Provide the (x, y) coordinate of the cell's center where the given text is located.  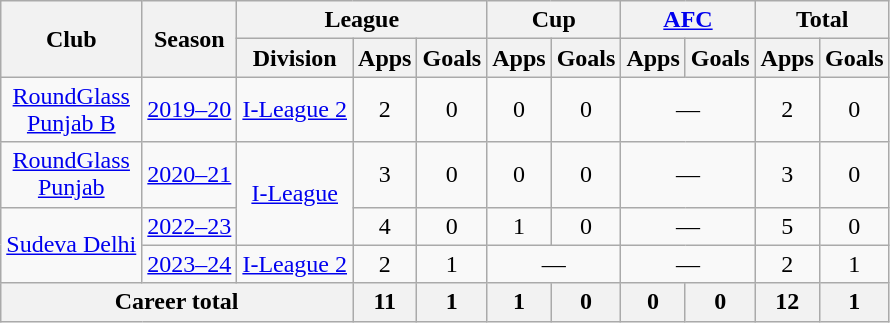
Sudeva Delhi (72, 245)
Total (822, 20)
RoundGlass Punjab B (72, 110)
12 (787, 302)
League (362, 20)
2020–21 (190, 174)
Division (295, 58)
11 (385, 302)
4 (385, 226)
Club (72, 39)
Career total (177, 302)
RoundGlass Punjab (72, 174)
Season (190, 39)
2019–20 (190, 110)
2022–23 (190, 226)
I-League (295, 194)
Cup (554, 20)
2023–24 (190, 264)
AFC (688, 20)
5 (787, 226)
